Locate the cell with the specified text and output its [x, y] center coordinate. 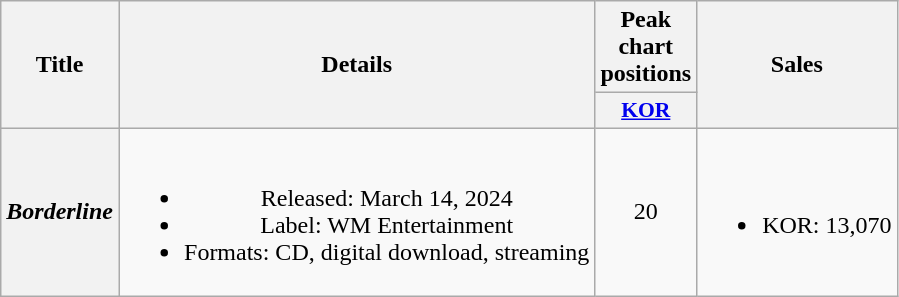
Peak chart positions [646, 47]
Sales [797, 65]
KOR [646, 111]
Details [356, 65]
Released: March 14, 2024Label: WM EntertainmentFormats: CD, digital download, streaming [356, 212]
Borderline [60, 212]
20 [646, 212]
Title [60, 65]
KOR: 13,070 [797, 212]
